Scan for the cell matching the given text and deliver its [x, y] coordinate at center. 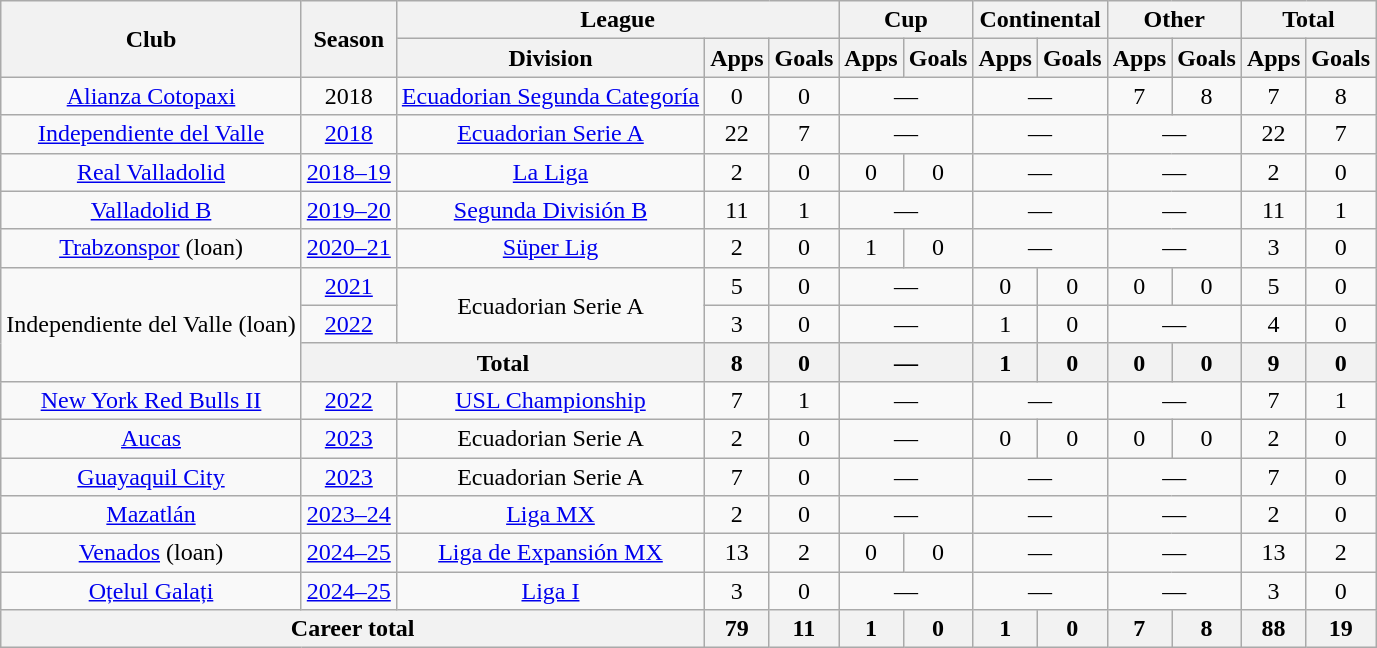
La Liga [550, 172]
Ecuadorian Segunda Categoría [550, 96]
Trabzonspor (loan) [152, 248]
Real Valladolid [152, 172]
79 [737, 629]
Segunda División B [550, 210]
2019–20 [348, 210]
Independiente del Valle (loan) [152, 324]
Cup [906, 20]
Division [550, 58]
Venados (loan) [152, 553]
Liga de Expansión MX [550, 553]
2018–19 [348, 172]
Valladolid B [152, 210]
Other [1174, 20]
Aucas [152, 438]
2021 [348, 286]
Continental [1040, 20]
Mazatlán [152, 515]
Guayaquil City [152, 477]
New York Red Bulls II [152, 400]
88 [1273, 629]
Career total [353, 629]
Oțelul Galați [152, 591]
Alianza Cotopaxi [152, 96]
2020–21 [348, 248]
Independiente del Valle [152, 134]
4 [1273, 324]
Season [348, 39]
19 [1341, 629]
Liga I [550, 591]
Süper Lig [550, 248]
2023–24 [348, 515]
Liga MX [550, 515]
League [617, 20]
9 [1273, 362]
Club [152, 39]
USL Championship [550, 400]
